Detect which cell encompasses the target text, then output its [X, Y] center coordinate. 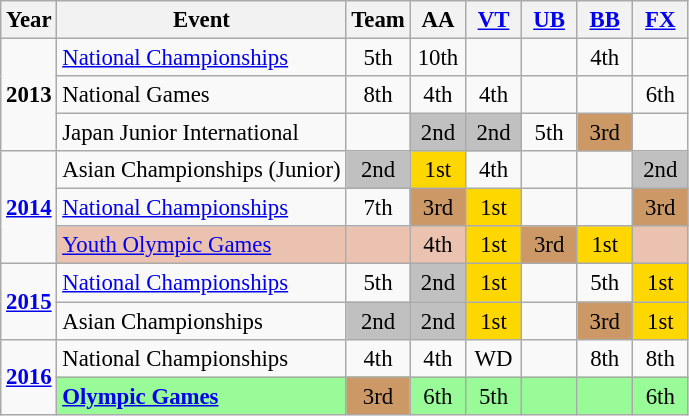
VT [494, 20]
Japan Junior International [202, 133]
Olympic Games [202, 396]
National Games [202, 95]
WD [494, 358]
Team [378, 20]
AA [438, 20]
Year [29, 20]
2016 [29, 376]
Asian Championships [202, 321]
Asian Championships (Junior) [202, 170]
FX [661, 20]
7th [378, 208]
2014 [29, 208]
10th [438, 58]
UB [549, 20]
Event [202, 20]
2015 [29, 302]
Youth Olympic Games [202, 245]
2013 [29, 96]
BB [605, 20]
